Scan for the cell matching the given text and deliver its [X, Y] coordinate at center. 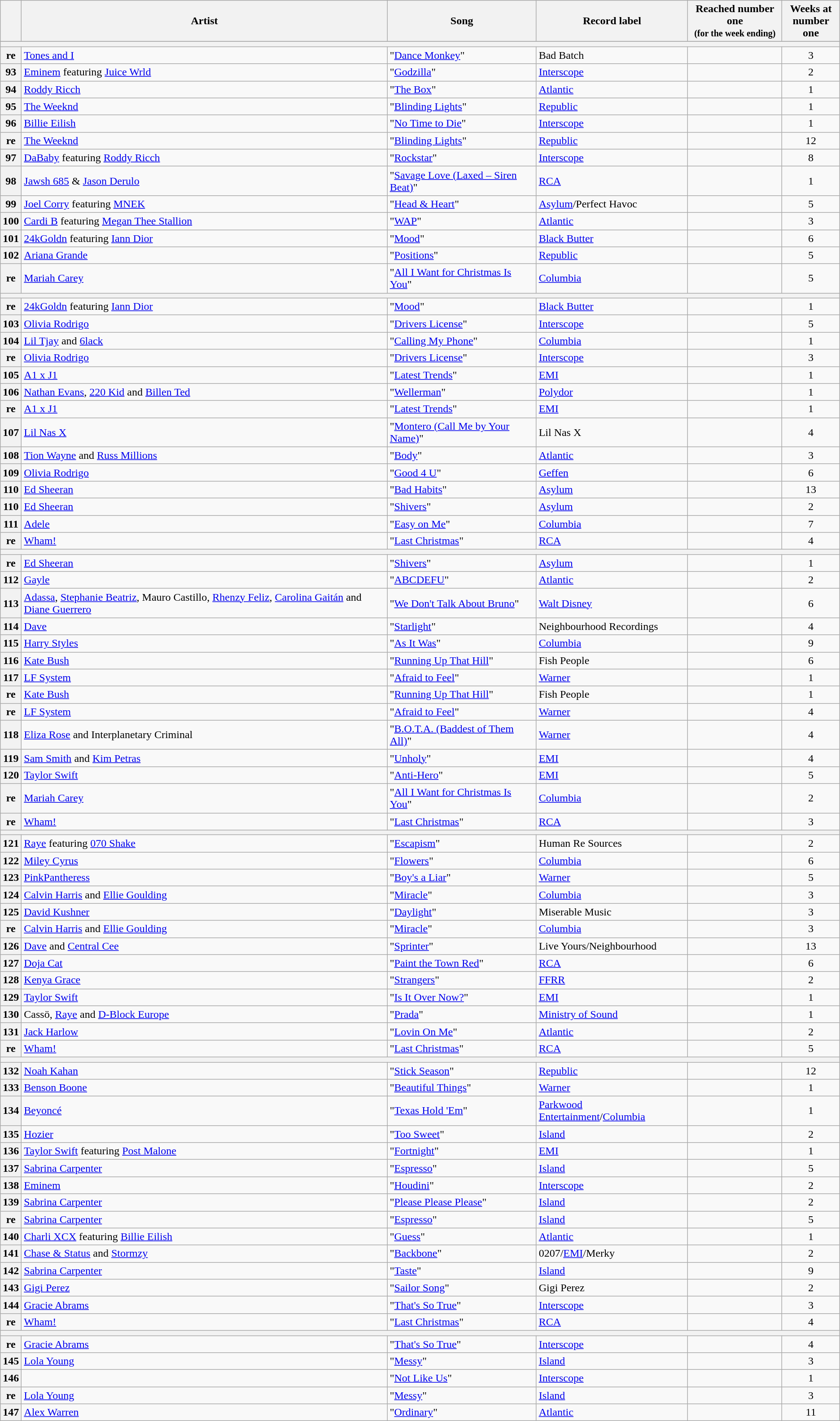
95 [11, 106]
Walt Disney [612, 603]
Cassö, Raye and D-Block Europe [205, 1014]
114 [11, 626]
147 [11, 1412]
144 [11, 1305]
"ABCDEFU" [462, 580]
138 [11, 1185]
93 [11, 72]
107 [11, 432]
111 [11, 524]
108 [11, 455]
Eminem featuring Juice Wrld [205, 72]
127 [11, 963]
"Rockstar" [462, 158]
116 [11, 660]
"Houdini" [462, 1185]
"Flowers" [462, 861]
109 [11, 472]
98 [11, 180]
Gayle [205, 580]
"Sprinter" [462, 946]
Chase & Status and Stormzy [205, 1254]
123 [11, 878]
125 [11, 912]
"Beautiful Things" [462, 1088]
Ariana Grande [205, 255]
Dave [205, 626]
Bad Batch [612, 55]
Neighbourhood Recordings [612, 626]
129 [11, 997]
"WAP" [462, 221]
"Is It Over Now?" [462, 997]
101 [11, 238]
"Head & Heart" [462, 204]
DaBaby featuring Roddy Ricch [205, 158]
"Wellerman" [462, 392]
Weeks atnumber one [811, 21]
119 [11, 758]
117 [11, 678]
"Savage Love (Laxed – Siren Beat)" [462, 180]
Harry Styles [205, 643]
"Stick Season" [462, 1071]
"Godzilla" [462, 72]
11 [811, 1412]
142 [11, 1271]
"Starlight" [462, 626]
134 [11, 1111]
"Sailor Song" [462, 1288]
102 [11, 255]
"Texas Hold 'Em" [462, 1111]
Tion Wayne and Russ Millions [205, 455]
Miserable Music [612, 912]
96 [11, 123]
Reached number one(for the week ending) [735, 21]
Lil Tjay and 6lack [205, 341]
Beyoncé [205, 1111]
145 [11, 1361]
Sam Smith and Kim Petras [205, 758]
"The Box" [462, 89]
104 [11, 341]
Artist [205, 21]
121 [11, 844]
Dave and Central Cee [205, 946]
146 [11, 1378]
"No Time to Die" [462, 123]
PinkPantheress [205, 878]
99 [11, 204]
131 [11, 1031]
"Not Like Us" [462, 1378]
Tones and I [205, 55]
Eminem [205, 1185]
"Guess" [462, 1236]
"Prada" [462, 1014]
"Backbone" [462, 1254]
Joel Corry featuring MNEK [205, 204]
7 [811, 524]
Benson Boone [205, 1088]
136 [11, 1151]
Miley Cyrus [205, 861]
David Kushner [205, 912]
8 [811, 158]
"Fortnight" [462, 1151]
"As It Was" [462, 643]
Polydor [612, 392]
Alex Warren [205, 1412]
"Bad Habits" [462, 489]
Live Yours/Neighbourhood [612, 946]
Doja Cat [205, 963]
"Unholy" [462, 758]
137 [11, 1168]
Eliza Rose and Interplanetary Criminal [205, 735]
"Good 4 U" [462, 472]
"B.O.T.A. (Baddest of Them All)" [462, 735]
"Calling My Phone" [462, 341]
FFRR [612, 980]
Raye featuring 070 Shake [205, 844]
135 [11, 1134]
"Lovin On Me" [462, 1031]
"Easy on Me" [462, 524]
"Strangers" [462, 980]
Noah Kahan [205, 1071]
122 [11, 861]
Billie Eilish [205, 123]
105 [11, 375]
133 [11, 1088]
Adele [205, 524]
"Dance Monkey" [462, 55]
139 [11, 1202]
132 [11, 1071]
124 [11, 895]
"Too Sweet" [462, 1134]
"Anti-Hero" [462, 775]
"Paint the Town Red" [462, 963]
"We Don't Talk About Bruno" [462, 603]
0207/EMI/Merky [612, 1254]
113 [11, 603]
106 [11, 392]
Cardi B featuring Megan Thee Stallion [205, 221]
94 [11, 89]
143 [11, 1288]
130 [11, 1014]
"Positions" [462, 255]
"Montero (Call Me by Your Name)" [462, 432]
100 [11, 221]
115 [11, 643]
"Ordinary" [462, 1412]
Human Re Sources [612, 844]
141 [11, 1254]
Ministry of Sound [612, 1014]
Roddy Ricch [205, 89]
"Please Please Please" [462, 1202]
Taylor Swift featuring Post Malone [205, 1151]
Asylum/Perfect Havoc [612, 204]
"Boy's a Liar" [462, 878]
Charli XCX featuring Billie Eilish [205, 1236]
Jawsh 685 & Jason Derulo [205, 180]
"Escapism" [462, 844]
112 [11, 580]
Kenya Grace [205, 980]
103 [11, 324]
Jack Harlow [205, 1031]
Song [462, 21]
128 [11, 980]
Parkwood Entertainment/Columbia [612, 1111]
118 [11, 735]
140 [11, 1236]
Geffen [612, 472]
"Body" [462, 455]
"Taste" [462, 1271]
Record label [612, 21]
Hozier [205, 1134]
97 [11, 158]
Adassa, Stephanie Beatriz, Mauro Castillo, Rhenzy Feliz, Carolina Gaitán and Diane Guerrero [205, 603]
126 [11, 946]
"Daylight" [462, 912]
120 [11, 775]
Nathan Evans, 220 Kid and Billen Ted [205, 392]
